Return the (X, Y) coordinate for the center point of the cell that contains the specified text.  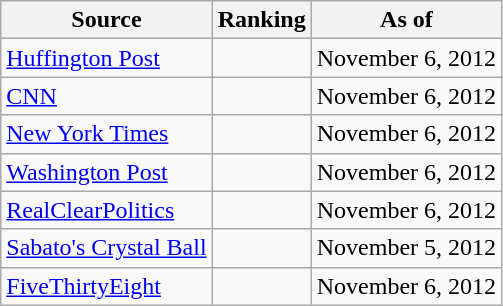
FiveThirtyEight (106, 286)
As of (406, 20)
RealClearPolitics (106, 210)
Huffington Post (106, 58)
Washington Post (106, 172)
New York Times (106, 134)
November 5, 2012 (406, 248)
Ranking (262, 20)
CNN (106, 96)
Source (106, 20)
Sabato's Crystal Ball (106, 248)
